From the cell containing the given text, extract its center point as [x, y] coordinate. 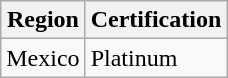
Mexico [43, 58]
Region [43, 20]
Platinum [156, 58]
Certification [156, 20]
